Find where the given text appears and provide that cell's center as (x, y) coordinate. 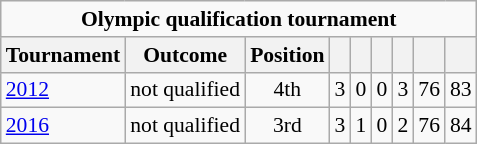
2016 (63, 126)
83 (461, 90)
84 (461, 126)
Olympic qualification tournament (239, 19)
3rd (287, 126)
Outcome (185, 55)
Position (287, 55)
Tournament (63, 55)
2012 (63, 90)
4th (287, 90)
2 (402, 126)
1 (360, 126)
